Pinpoint the cell where the given text exists, returning its (x, y) midpoint coordinate. 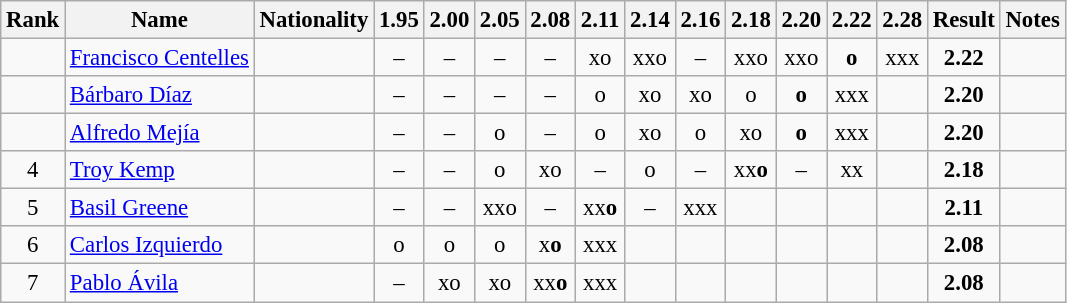
2.00 (449, 20)
Bárbaro Díaz (160, 95)
6 (33, 245)
2.28 (902, 20)
Rank (33, 20)
Pablo Ávila (160, 283)
Francisco Centelles (160, 58)
xx (852, 170)
5 (33, 208)
7 (33, 283)
Troy Kemp (160, 170)
Basil Greene (160, 208)
Name (160, 20)
2.16 (700, 20)
4 (33, 170)
Notes (1032, 20)
2.05 (500, 20)
Alfredo Mejía (160, 133)
Carlos Izquierdo (160, 245)
1.95 (399, 20)
Result (964, 20)
Nationality (314, 20)
2.14 (650, 20)
